Determine the (X, Y) coordinate at the center of the cell enclosing the given text.  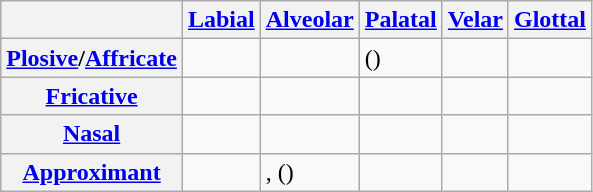
() (400, 58)
Nasal (92, 134)
Velar (475, 20)
Fricative (92, 96)
Labial (221, 20)
Glottal (550, 20)
Alveolar (310, 20)
Plosive/Affricate (92, 58)
, () (310, 172)
Palatal (400, 20)
Approximant (92, 172)
